Find where the given text appears and provide that cell's center as [X, Y] coordinate. 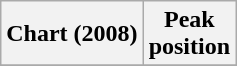
Peak position [189, 34]
Chart (2008) [72, 34]
